Search for the cell housing the specified text and yield its [X, Y] center coordinate. 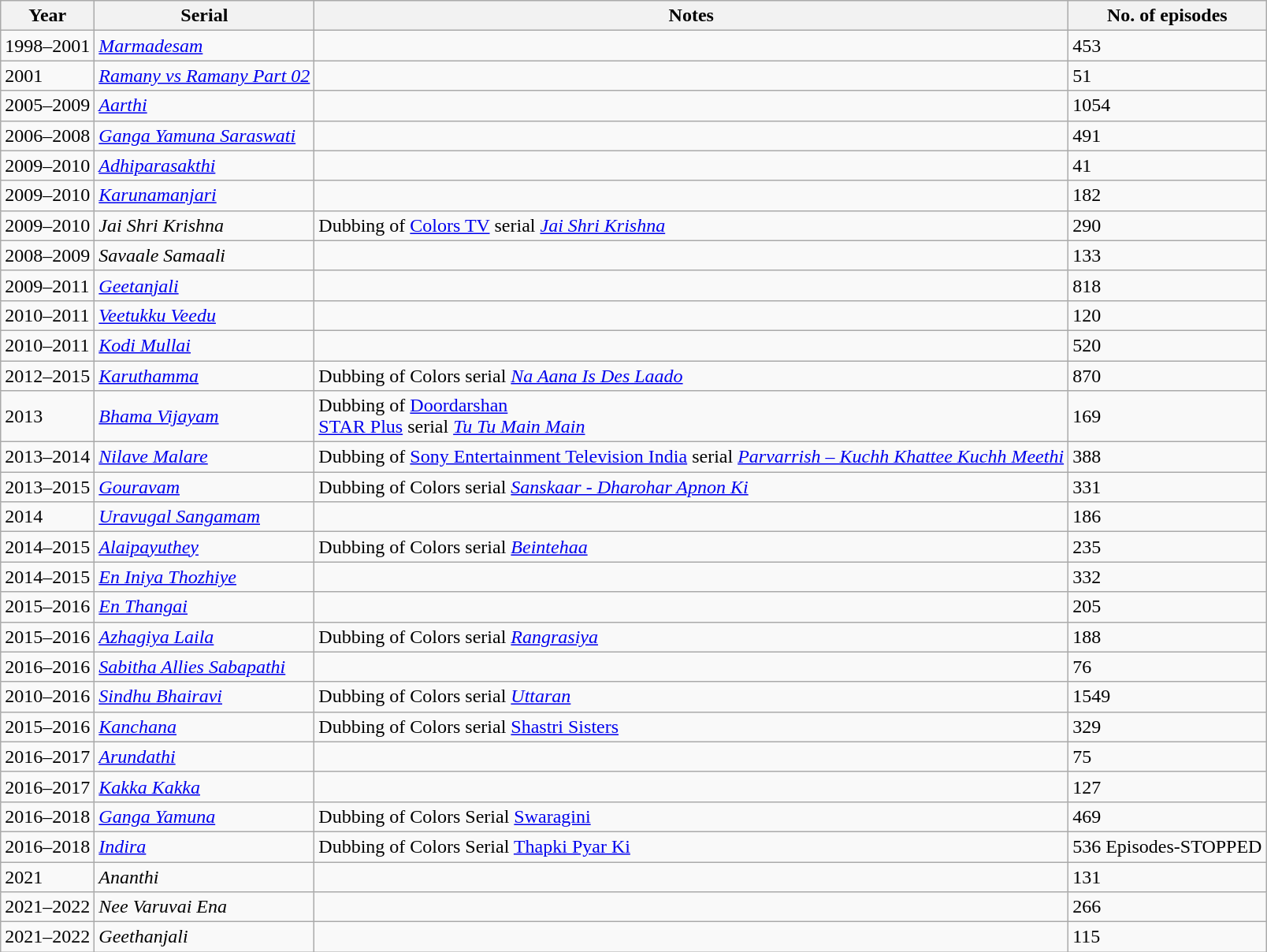
Dubbing of Colors serial Na Aana Is Des Laado [692, 376]
Dubbing of Colors serial Uttaran [692, 697]
76 [1168, 667]
Kakka Kakka [205, 787]
Indira [205, 846]
2006–2008 [47, 136]
453 [1168, 46]
2005–2009 [47, 106]
536 Episodes-STOPPED [1168, 846]
2010–2016 [47, 697]
Dubbing of Colors serial Shastri Sisters [692, 727]
Sabitha Allies Sabapathi [205, 667]
Savaale Samaali [205, 255]
120 [1168, 315]
Nilave Malare [205, 457]
169 [1168, 416]
Serial [205, 16]
131 [1168, 877]
Sindhu Bhairavi [205, 697]
1998–2001 [47, 46]
2001 [47, 76]
Marmadesam [205, 46]
133 [1168, 255]
Arundathi [205, 757]
Jai Shri Krishna [205, 225]
Geethanjali [205, 937]
186 [1168, 517]
Adhiparasakthi [205, 165]
2012–2015 [47, 376]
Geetanjali [205, 285]
Dubbing of Doordarshan STAR Plus serial Tu Tu Main Main [692, 416]
2008–2009 [47, 255]
Veetukku Veedu [205, 315]
290 [1168, 225]
Alaipayuthey [205, 547]
332 [1168, 577]
Kodi Mullai [205, 345]
Year [47, 16]
Ganga Yamuna Saraswati [205, 136]
266 [1168, 907]
2016–2016 [47, 667]
Dubbing of Sony Entertainment Television India serial Parvarrish – Kuchh Khattee Kuchh Meethi [692, 457]
2009–2011 [47, 285]
Ramany vs Ramany Part 02 [205, 76]
235 [1168, 547]
2013 [47, 416]
2014 [47, 517]
331 [1168, 487]
2013–2014 [47, 457]
870 [1168, 376]
Karuthamma [205, 376]
329 [1168, 727]
Karunamanjari [205, 195]
Bhama Vijayam [205, 416]
205 [1168, 607]
Notes [692, 16]
1549 [1168, 697]
2013–2015 [47, 487]
520 [1168, 345]
Dubbing of Colors serial Beintehaa [692, 547]
469 [1168, 816]
Uravugal Sangamam [205, 517]
Dubbing of Colors Serial Thapki Pyar Ki [692, 846]
1054 [1168, 106]
75 [1168, 757]
Kanchana [205, 727]
En Thangai [205, 607]
En Iniya Thozhiye [205, 577]
Azhagiya Laila [205, 637]
Nee Varuvai Ena [205, 907]
Dubbing of Colors Serial Swaragini [692, 816]
No. of episodes [1168, 16]
818 [1168, 285]
Ananthi [205, 877]
127 [1168, 787]
Dubbing of Colors serial Sanskaar - Dharohar Apnon Ki [692, 487]
Dubbing of Colors serial Rangrasiya [692, 637]
115 [1168, 937]
182 [1168, 195]
41 [1168, 165]
491 [1168, 136]
Aarthi [205, 106]
188 [1168, 637]
2021 [47, 877]
388 [1168, 457]
Gouravam [205, 487]
Dubbing of Colors TV serial Jai Shri Krishna [692, 225]
Ganga Yamuna [205, 816]
51 [1168, 76]
